Locate the cell with the specified text and output its [x, y] center coordinate. 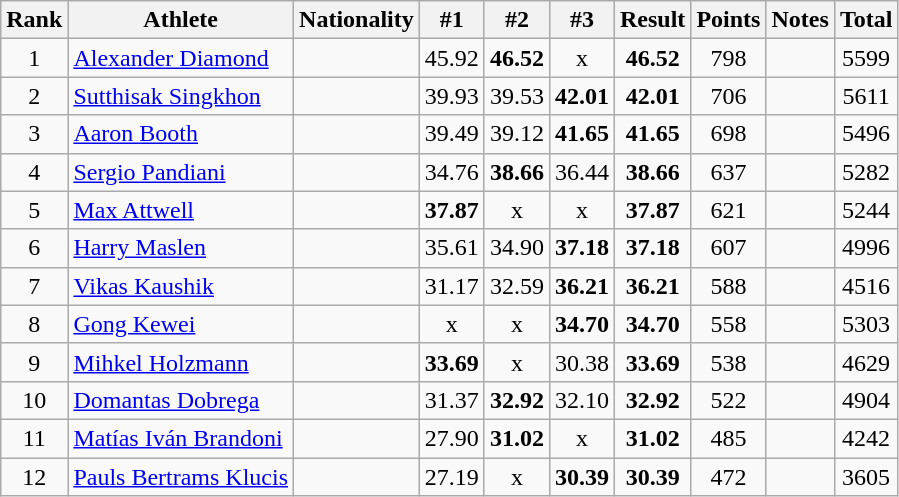
522 [728, 400]
11 [34, 438]
39.12 [516, 134]
Rank [34, 20]
Max Attwell [181, 210]
Alexander Diamond [181, 58]
Harry Maslen [181, 248]
45.92 [452, 58]
27.19 [452, 477]
607 [728, 248]
5599 [866, 58]
5303 [866, 324]
Total [866, 20]
Aaron Booth [181, 134]
#3 [582, 20]
4904 [866, 400]
#2 [516, 20]
706 [728, 96]
34.90 [516, 248]
5496 [866, 134]
12 [34, 477]
31.37 [452, 400]
32.10 [582, 400]
588 [728, 286]
32.59 [516, 286]
Result [652, 20]
4516 [866, 286]
5282 [866, 172]
538 [728, 362]
39.93 [452, 96]
10 [34, 400]
Points [728, 20]
8 [34, 324]
637 [728, 172]
27.90 [452, 438]
Gong Kewei [181, 324]
5244 [866, 210]
34.76 [452, 172]
3605 [866, 477]
#1 [452, 20]
1 [34, 58]
39.53 [516, 96]
7 [34, 286]
472 [728, 477]
4996 [866, 248]
4 [34, 172]
6 [34, 248]
Sergio Pandiani [181, 172]
558 [728, 324]
30.38 [582, 362]
798 [728, 58]
4629 [866, 362]
2 [34, 96]
39.49 [452, 134]
Pauls Bertrams Klucis [181, 477]
Notes [800, 20]
Vikas Kaushik [181, 286]
Domantas Dobrega [181, 400]
Mihkel Holzmann [181, 362]
3 [34, 134]
Sutthisak Singkhon [181, 96]
5611 [866, 96]
Athlete [181, 20]
485 [728, 438]
5 [34, 210]
698 [728, 134]
621 [728, 210]
Nationality [357, 20]
Matías Iván Brandoni [181, 438]
35.61 [452, 248]
31.17 [452, 286]
36.44 [582, 172]
4242 [866, 438]
9 [34, 362]
